Locate the cell with the specified text and output its [X, Y] center coordinate. 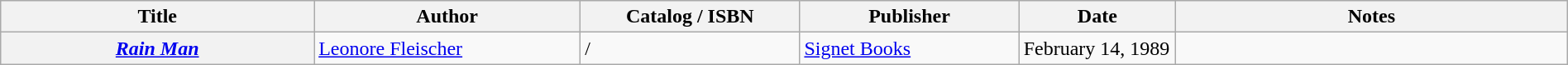
Leonore Fleischer [447, 48]
Catalog / ISBN [690, 17]
February 14, 1989 [1097, 48]
Author [447, 17]
Notes [1372, 17]
Rain Man [157, 48]
Publisher [910, 17]
Signet Books [910, 48]
Title [157, 17]
Date [1097, 17]
/ [690, 48]
